Locate the cell with the specified text and output its [X, Y] center coordinate. 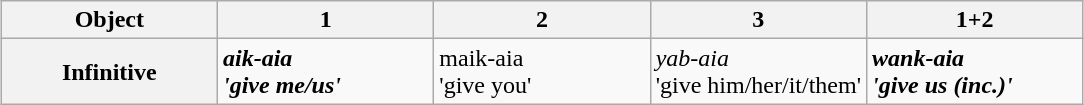
1 [325, 20]
2 [542, 20]
wank-aia'give us (inc.)' [975, 72]
aik-aia'give me/us' [325, 72]
maik-aia'give you' [542, 72]
3 [758, 20]
yab-aia'give him/her/it/them' [758, 72]
Infinitive [109, 72]
1+2 [975, 20]
Object [109, 20]
